Extract the (X, Y) coordinate from the center of the cell holding the provided text.  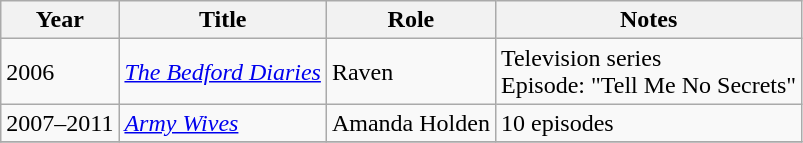
2006 (60, 72)
Amanda Holden (410, 123)
Title (222, 20)
The Bedford Diaries (222, 72)
Television seriesEpisode: "Tell Me No Secrets" (648, 72)
Notes (648, 20)
Role (410, 20)
10 episodes (648, 123)
Raven (410, 72)
Year (60, 20)
2007–2011 (60, 123)
Army Wives (222, 123)
